Detect which cell encompasses the target text, then output its [X, Y] center coordinate. 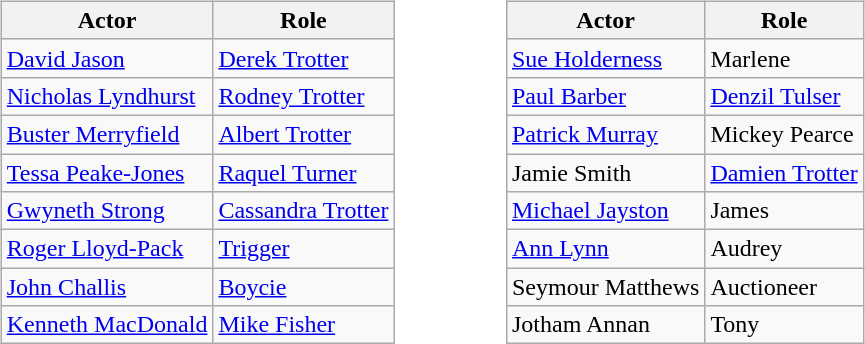
Kenneth MacDonald [107, 325]
Cassandra Trotter [304, 211]
Nicholas Lyndhurst [107, 96]
Tony [784, 325]
David Jason [107, 58]
James [784, 211]
Derek Trotter [304, 58]
Trigger [304, 249]
Marlene [784, 58]
Patrick Murray [605, 134]
John Challis [107, 287]
Audrey [784, 249]
Sue Holderness [605, 58]
Jotham Annan [605, 325]
Boycie [304, 287]
Roger Lloyd-Pack [107, 249]
Buster Merryfield [107, 134]
Gwyneth Strong [107, 211]
Jamie Smith [605, 173]
Tessa Peake-Jones [107, 173]
Rodney Trotter [304, 96]
Raquel Turner [304, 173]
Michael Jayston [605, 211]
Auctioneer [784, 287]
Mickey Pearce [784, 134]
Ann Lynn [605, 249]
Albert Trotter [304, 134]
Mike Fisher [304, 325]
Damien Trotter [784, 173]
Denzil Tulser [784, 96]
Seymour Matthews [605, 287]
Paul Barber [605, 96]
